Search for the cell housing the specified text and yield its (x, y) center coordinate. 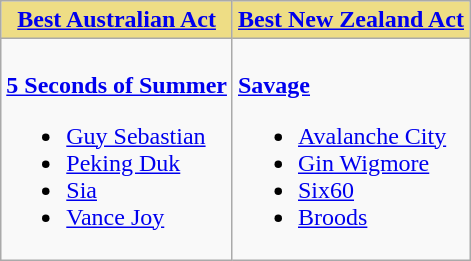
Best Australian Act (117, 20)
Best New Zealand Act (350, 20)
SavageAvalanche CityGin WigmoreSix60Broods (350, 150)
5 Seconds of SummerGuy SebastianPeking DukSiaVance Joy (117, 150)
